Find where the given text appears and provide that cell's center as [x, y] coordinate. 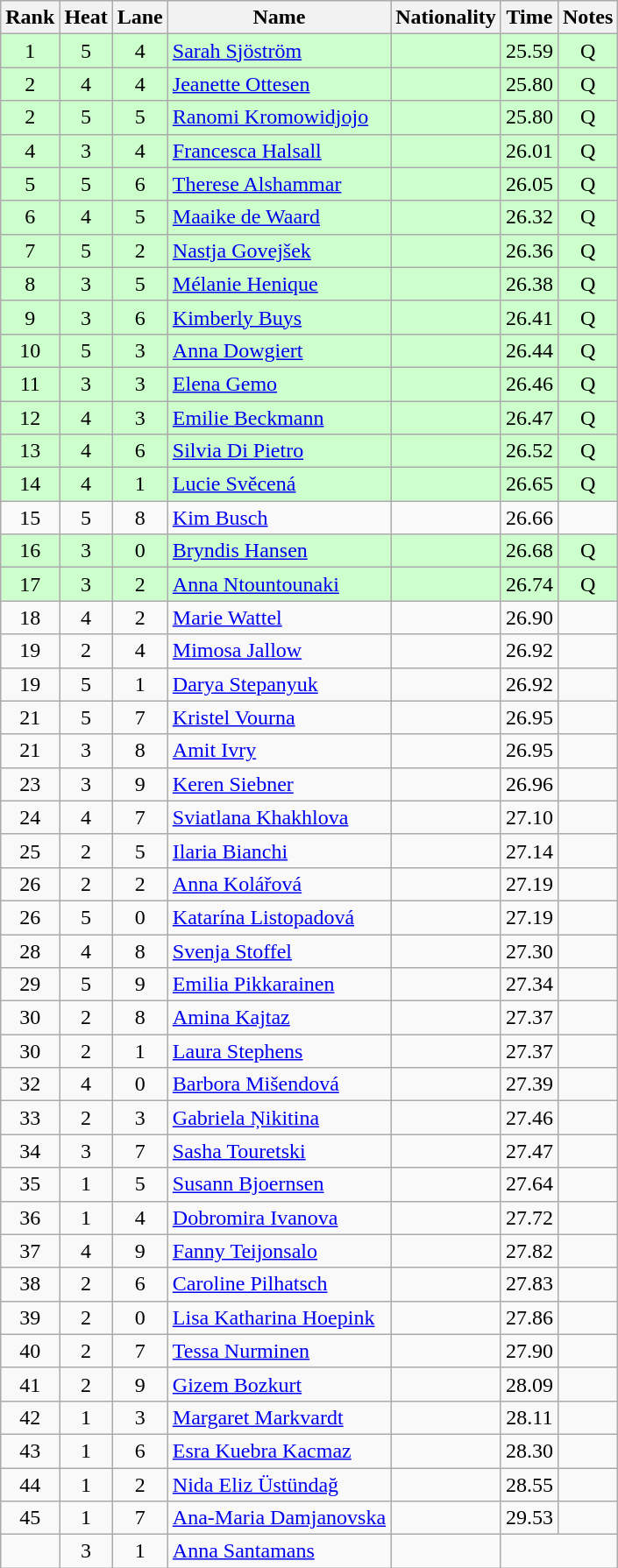
39 [30, 1317]
11 [30, 384]
26.41 [529, 317]
37 [30, 1251]
38 [30, 1284]
26.38 [529, 284]
17 [30, 584]
44 [30, 1485]
Barbora Mišendová [279, 1084]
26.68 [529, 551]
41 [30, 1384]
23 [30, 784]
Laura Stephens [279, 1051]
25.59 [529, 51]
25 [30, 851]
26.90 [529, 618]
26.05 [529, 184]
12 [30, 418]
Svenja Stoffel [279, 950]
27.34 [529, 985]
Francesca Halsall [279, 151]
Kim Busch [279, 518]
15 [30, 518]
Heat [86, 18]
Marie Wattel [279, 618]
26.36 [529, 251]
Anna Ntountounaki [279, 584]
26.66 [529, 518]
Bryndis Hansen [279, 551]
26.47 [529, 418]
28.11 [529, 1417]
Anna Santamans [279, 1551]
26.74 [529, 584]
Rank [30, 18]
Silvia Di Pietro [279, 451]
27.14 [529, 851]
26.44 [529, 350]
27.46 [529, 1118]
Anna Dowgiert [279, 350]
27.64 [529, 1184]
Amit Ivry [279, 751]
28 [30, 950]
Susann Bjoernsen [279, 1184]
26.65 [529, 484]
27.39 [529, 1084]
26.52 [529, 451]
Gabriela Ņikitina [279, 1118]
Ranomi Kromowidjojo [279, 117]
Margaret Markvardt [279, 1417]
32 [30, 1084]
27.47 [529, 1151]
34 [30, 1151]
26.32 [529, 217]
Name [279, 18]
Emilia Pikkarainen [279, 985]
27.72 [529, 1218]
Kimberly Buys [279, 317]
45 [30, 1518]
Caroline Pilhatsch [279, 1284]
Sarah Sjöström [279, 51]
Darya Stepanyuk [279, 684]
28.55 [529, 1485]
Sasha Touretski [279, 1151]
Therese Alshammar [279, 184]
Katarína Listopadová [279, 917]
27.83 [529, 1284]
Jeanette Ottesen [279, 84]
28.09 [529, 1384]
36 [30, 1218]
35 [30, 1184]
Fanny Teijonsalo [279, 1251]
27.82 [529, 1251]
29 [30, 985]
26.01 [529, 151]
Gizem Bozkurt [279, 1384]
27.10 [529, 817]
Dobromira Ivanova [279, 1218]
Time [529, 18]
10 [30, 350]
Lane [140, 18]
Mélanie Henique [279, 284]
27.90 [529, 1351]
Kristel Vourna [279, 717]
Nida Eliz Üstündağ [279, 1485]
13 [30, 451]
24 [30, 817]
33 [30, 1118]
28.30 [529, 1451]
43 [30, 1451]
Nastja Govejšek [279, 251]
27.86 [529, 1317]
40 [30, 1351]
Amina Kajtaz [279, 1018]
Maaike de Waard [279, 217]
Lisa Katharina Hoepink [279, 1317]
Tessa Nurminen [279, 1351]
27.30 [529, 950]
Notes [587, 18]
Lucie Svěcená [279, 484]
Emilie Beckmann [279, 418]
42 [30, 1417]
Ilaria Bianchi [279, 851]
26.96 [529, 784]
18 [30, 618]
Sviatlana Khakhlova [279, 817]
Mimosa Jallow [279, 651]
14 [30, 484]
Elena Gemo [279, 384]
Esra Kuebra Kacmaz [279, 1451]
Nationality [446, 18]
16 [30, 551]
Keren Siebner [279, 784]
29.53 [529, 1518]
26.46 [529, 384]
Ana-Maria Damjanovska [279, 1518]
Anna Kolářová [279, 884]
